Determine the (x, y) coordinate at the center of the cell enclosing the given text.  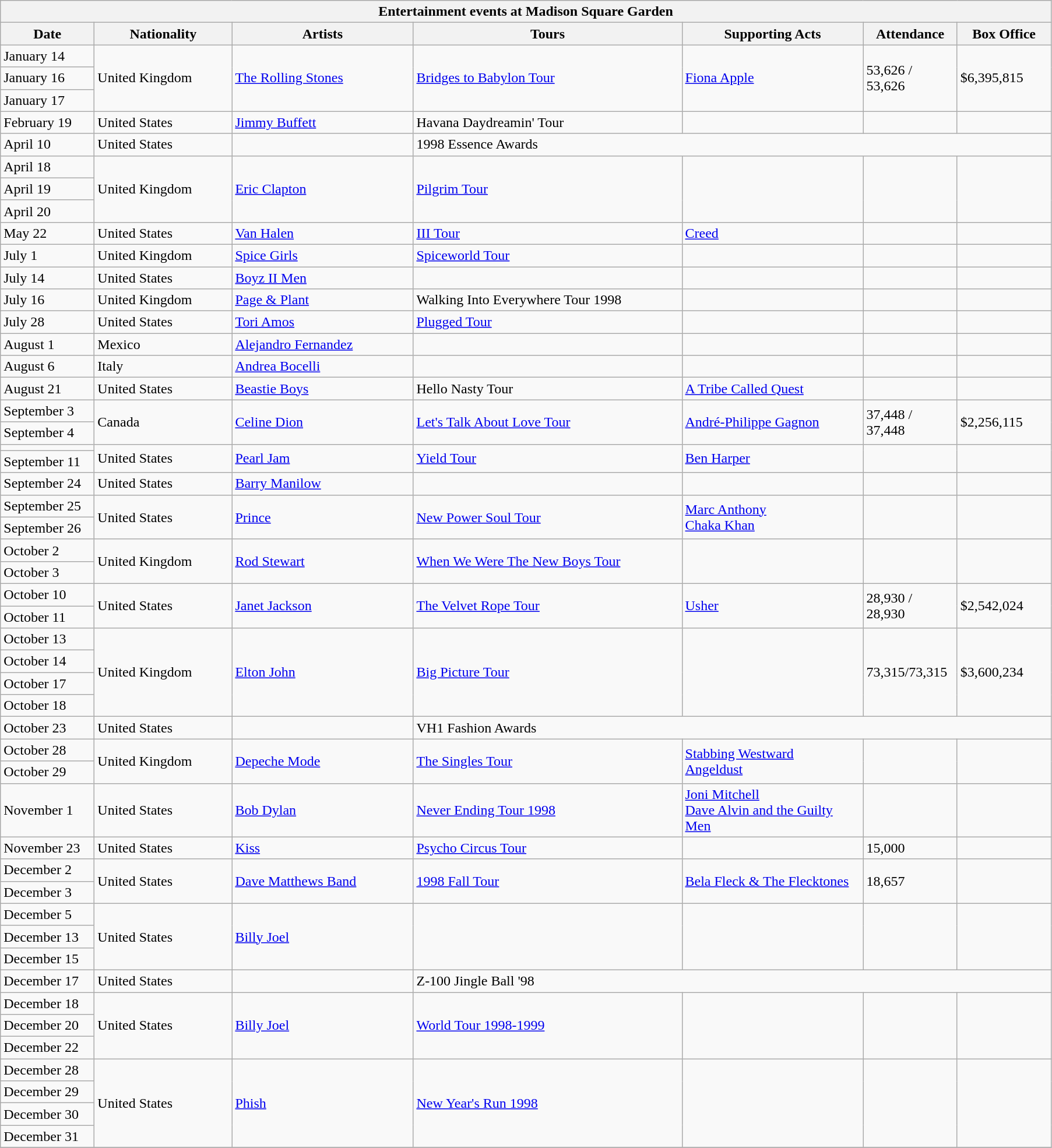
Nationality (163, 34)
Let's Talk About Love Tour (548, 422)
August 6 (48, 367)
The Singles Tour (548, 761)
September 26 (48, 528)
Pilgrim Tour (548, 189)
World Tour 1998-1999 (548, 1025)
October 18 (48, 706)
December 31 (48, 1136)
Bela Fleck & The Flecktones (773, 881)
When We Were The New Boys Tour (548, 561)
December 29 (48, 1092)
Beastie Boys (323, 389)
Creed (773, 233)
Ben Harper (773, 458)
Prince (323, 517)
October 29 (48, 772)
The Velvet Rope Tour (548, 605)
Tori Amos (323, 322)
Yield Tour (548, 458)
November 23 (48, 848)
Stabbing WestwardAngeldust (773, 761)
Canada (163, 422)
15,000 (910, 848)
Bob Dylan (323, 810)
A Tribe Called Quest (773, 389)
53,626 / 53,626 (910, 78)
The Rolling Stones (323, 78)
October 10 (48, 594)
$2,542,024 (1004, 605)
Supporting Acts (773, 34)
April 20 (48, 211)
Havana Daydreamin' Tour (548, 122)
October 14 (48, 661)
Celine Dion (323, 422)
December 30 (48, 1114)
Attendance (910, 34)
73,315/73,315 (910, 672)
February 19 (48, 122)
Psycho Circus Tour (548, 848)
October 28 (48, 750)
April 19 (48, 189)
Tours (548, 34)
October 23 (48, 728)
Barry Manilow (323, 484)
$3,600,234 (1004, 672)
January 17 (48, 100)
July 14 (48, 278)
VH1 Fashion Awards (732, 728)
Andrea Bocelli (323, 367)
January 14 (48, 56)
July 1 (48, 255)
New Year's Run 1998 (548, 1103)
Hello Nasty Tour (548, 389)
Walking Into Everywhere Tour 1998 (548, 300)
Phish (323, 1103)
37,448 / 37,448 (910, 422)
Marc AnthonyChaka Khan (773, 517)
September 4 (48, 433)
December 28 (48, 1070)
Spice Girls (323, 255)
III Tour (548, 233)
July 16 (48, 300)
New Power Soul Tour (548, 517)
December 18 (48, 1003)
August 21 (48, 389)
October 13 (48, 639)
October 17 (48, 684)
Page & Plant (323, 300)
Depeche Mode (323, 761)
Boyz II Men (323, 278)
Usher (773, 605)
Plugged Tour (548, 322)
18,657 (910, 881)
Date (48, 34)
October 2 (48, 550)
April 10 (48, 145)
December 22 (48, 1048)
Janet Jackson (323, 605)
Italy (163, 367)
$2,256,115 (1004, 422)
Joni MitchellDave Alvin and the Guilty Men (773, 810)
Box Office (1004, 34)
Z-100 Jingle Ball '98 (732, 981)
December 20 (48, 1026)
Mexico (163, 344)
Elton John (323, 672)
Bridges to Babylon Tour (548, 78)
Artists (323, 34)
December 3 (48, 892)
December 5 (48, 914)
May 22 (48, 233)
October 11 (48, 617)
September 24 (48, 484)
Pearl Jam (323, 458)
Entertainment events at Madison Square Garden (526, 12)
September 3 (48, 411)
Spiceworld Tour (548, 255)
September 25 (48, 506)
April 18 (48, 167)
Van Halen (323, 233)
December 17 (48, 981)
Never Ending Tour 1998 (548, 810)
Rod Stewart (323, 561)
December 15 (48, 959)
September 11 (48, 462)
December 2 (48, 870)
Kiss (323, 848)
Fiona Apple (773, 78)
1998 Fall Tour (548, 881)
December 13 (48, 936)
November 1 (48, 810)
Big Picture Tour (548, 672)
$6,395,815 (1004, 78)
Eric Clapton (323, 189)
1998 Essence Awards (732, 145)
Jimmy Buffett (323, 122)
August 1 (48, 344)
28,930 / 28,930 (910, 605)
July 28 (48, 322)
André-Philippe Gagnon (773, 422)
October 3 (48, 572)
Alejandro Fernandez (323, 344)
January 16 (48, 78)
Dave Matthews Band (323, 881)
